Output the (X, Y) coordinate of the center of the cell containing the given text.  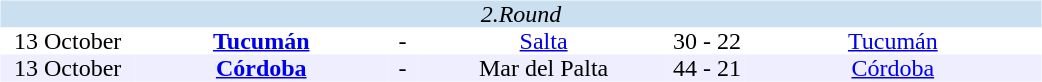
44 - 21 (707, 68)
Mar del Palta (543, 68)
30 - 22 (707, 42)
2.Round (520, 14)
Salta (543, 42)
